Search for the cell housing the specified text and yield its [x, y] center coordinate. 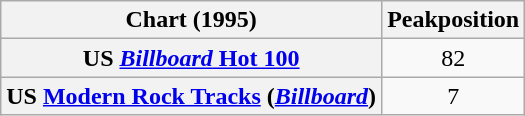
82 [454, 58]
Peakposition [454, 20]
US Billboard Hot 100 [192, 58]
Chart (1995) [192, 20]
US Modern Rock Tracks (Billboard) [192, 96]
7 [454, 96]
